Return the [x, y] coordinate for the center point of the cell that contains the specified text.  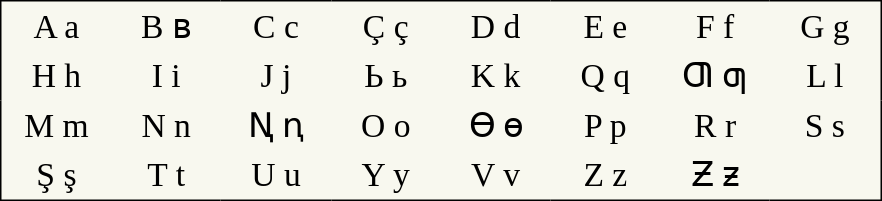
M m [56, 125]
Ƣ ƣ [715, 76]
Ꞑ ꞑ [276, 125]
K k [496, 76]
Ç ç [386, 26]
Ş ş [56, 175]
N n [166, 125]
P p [605, 125]
Ƶ ƶ [715, 175]
F f [715, 26]
C c [276, 26]
A a [56, 26]
G g [826, 26]
H h [56, 76]
S s [826, 125]
Y y [386, 175]
J j [276, 76]
B ʙ [166, 26]
I i [166, 76]
Q q [605, 76]
E e [605, 26]
T t [166, 175]
Ɵ ɵ [496, 125]
Z z [605, 175]
R r [715, 125]
Ь ь [386, 76]
V v [496, 175]
O o [386, 125]
U u [276, 175]
D d [496, 26]
L l [826, 76]
